Output the (x, y) coordinate of the center of the cell containing the given text.  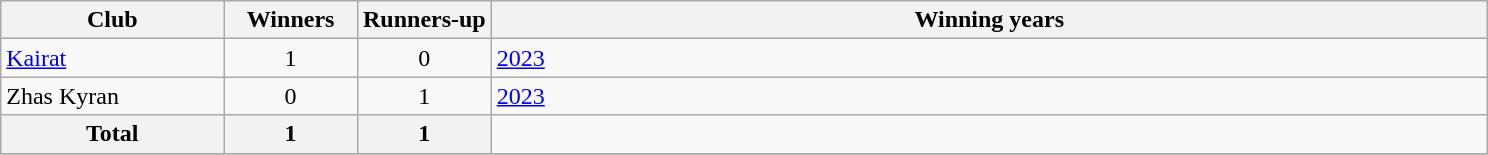
Kairat (112, 58)
Club (112, 20)
Zhas Kyran (112, 96)
Runners-up (424, 20)
Winners (291, 20)
Total (112, 134)
Winning years (989, 20)
